Return the (x, y) coordinate for the center point of the cell that contains the specified text.  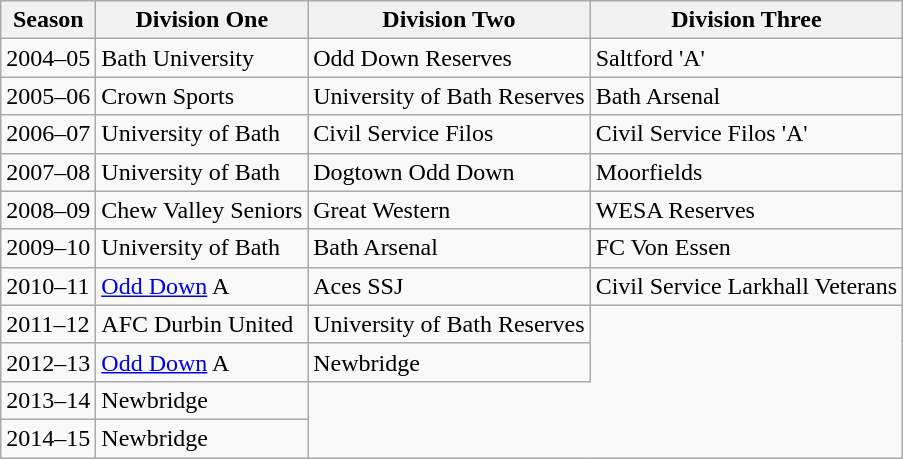
Division Three (746, 20)
Civil Service Filos (449, 134)
Dogtown Odd Down (449, 172)
Chew Valley Seniors (202, 210)
Crown Sports (202, 96)
Bath University (202, 58)
2012–13 (48, 362)
Civil Service Larkhall Veterans (746, 286)
Division Two (449, 20)
Odd Down Reserves (449, 58)
2006–07 (48, 134)
FC Von Essen (746, 248)
2004–05 (48, 58)
Great Western (449, 210)
2007–08 (48, 172)
2011–12 (48, 324)
Aces SSJ (449, 286)
2013–14 (48, 400)
AFC Durbin United (202, 324)
2008–09 (48, 210)
Season (48, 20)
2009–10 (48, 248)
Moorfields (746, 172)
2014–15 (48, 438)
2005–06 (48, 96)
Civil Service Filos 'A' (746, 134)
2010–11 (48, 286)
Division One (202, 20)
Saltford 'A' (746, 58)
WESA Reserves (746, 210)
